Identify which cell holds the provided text, then report its [x, y] central coordinate. 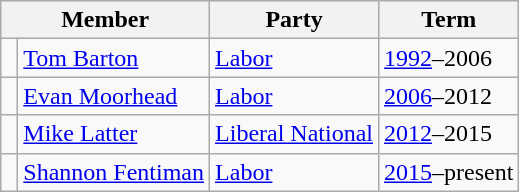
2015–present [449, 172]
Tom Barton [114, 58]
Term [449, 20]
Shannon Fentiman [114, 172]
Member [106, 20]
2012–2015 [449, 134]
1992–2006 [449, 58]
Evan Moorhead [114, 96]
Liberal National [294, 134]
Party [294, 20]
2006–2012 [449, 96]
Mike Latter [114, 134]
